Extract the [x, y] coordinate from the center of the cell holding the provided text.  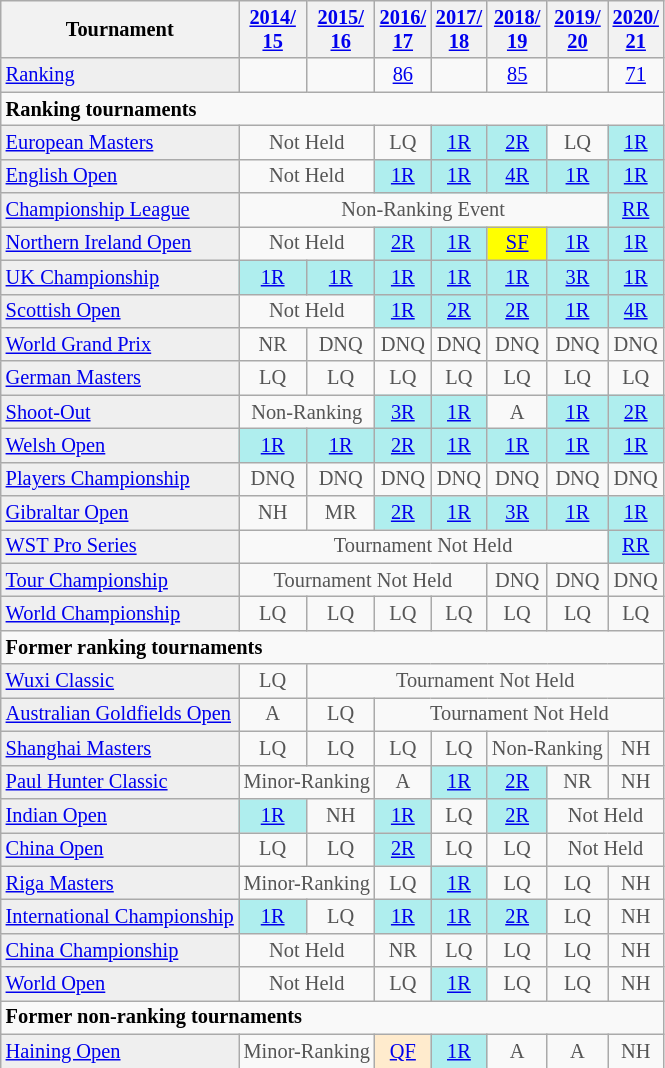
Shoot-Out [120, 412]
MR [341, 513]
Wuxi Classic [120, 681]
English Open [120, 176]
85 [517, 75]
Australian Goldfields Open [120, 714]
2019/20 [577, 29]
Championship League [120, 210]
World Open [120, 984]
Ranking [120, 75]
Welsh Open [120, 445]
Ranking tournaments [332, 109]
71 [636, 75]
European Masters [120, 142]
Former ranking tournaments [332, 647]
German Masters [120, 378]
2018/19 [517, 29]
2016/17 [403, 29]
2017/18 [459, 29]
World Championship [120, 613]
Indian Open [120, 815]
Northern Ireland Open [120, 243]
UK Championship [120, 277]
Non-Ranking Event [424, 210]
86 [403, 75]
International Championship [120, 916]
Riga Masters [120, 883]
China Open [120, 849]
Gibraltar Open [120, 513]
Players Championship [120, 479]
Scottish Open [120, 311]
Former non-ranking tournaments [332, 1017]
Tour Championship [120, 580]
Paul Hunter Classic [120, 782]
China Championship [120, 950]
Haining Open [120, 1051]
World Grand Prix [120, 344]
SF [517, 243]
QF [403, 1051]
Tournament [120, 29]
2015/16 [341, 29]
2020/21 [636, 29]
2014/15 [273, 29]
WST Pro Series [120, 546]
Shanghai Masters [120, 748]
